Capture the cell that displays the provided text and extract its (X, Y) central coordinate. 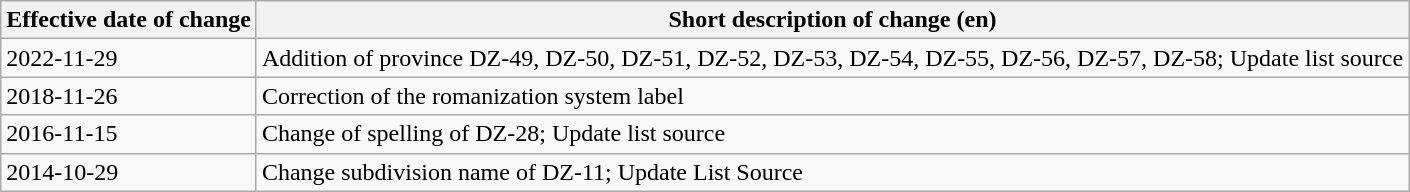
2016-11-15 (129, 134)
Change of spelling of DZ-28; Update list source (832, 134)
2014-10-29 (129, 172)
Addition of province DZ-49, DZ-50, DZ-51, DZ-52, DZ-53, DZ-54, DZ-55, DZ-56, DZ-57, DZ-58; Update list source (832, 58)
Short description of change (en) (832, 20)
2018-11-26 (129, 96)
Change subdivision name of DZ-11; Update List Source (832, 172)
2022-11-29 (129, 58)
Effective date of change (129, 20)
Correction of the romanization system label (832, 96)
